Scan for the cell matching the given text and deliver its [x, y] coordinate at center. 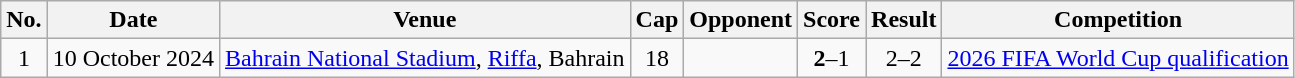
2–1 [832, 58]
1 [24, 58]
Competition [1118, 20]
Score [832, 20]
2–2 [904, 58]
Bahrain National Stadium, Riffa, Bahrain [426, 58]
2026 FIFA World Cup qualification [1118, 58]
Venue [426, 20]
Result [904, 20]
10 October 2024 [133, 58]
18 [657, 58]
No. [24, 20]
Opponent [741, 20]
Cap [657, 20]
Date [133, 20]
